Extract the (x, y) coordinate from the center of the cell holding the provided text.  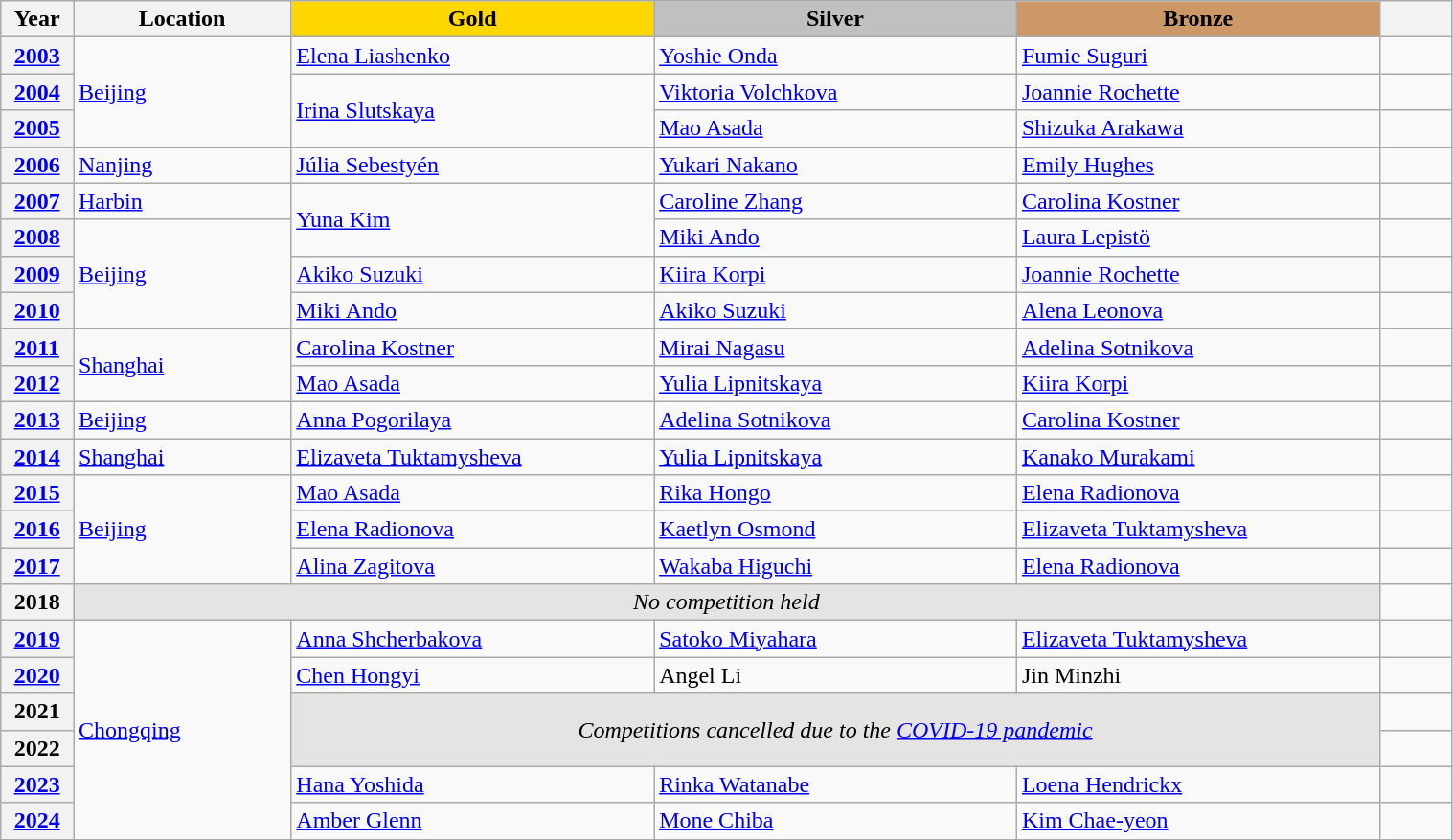
2006 (37, 165)
Amber Glenn (473, 821)
2017 (37, 566)
Location (182, 19)
Chen Hongyi (473, 675)
Satoko Miyahara (835, 639)
Anna Pogorilaya (473, 420)
Mone Chiba (835, 821)
Caroline Zhang (835, 201)
Kim Chae-yeon (1197, 821)
2011 (37, 347)
Kaetlyn Osmond (835, 530)
Harbin (182, 201)
2010 (37, 310)
2015 (37, 493)
Rika Hongo (835, 493)
2020 (37, 675)
Yuna Kim (473, 219)
Loena Hendrickx (1197, 784)
Júlia Sebestyén (473, 165)
Competitions cancelled due to the COVID-19 pandemic (835, 730)
2012 (37, 383)
Yukari Nakano (835, 165)
2003 (37, 56)
2022 (37, 748)
Rinka Watanabe (835, 784)
2007 (37, 201)
Anna Shcherbakova (473, 639)
Elena Liashenko (473, 56)
2009 (37, 274)
2008 (37, 238)
2013 (37, 420)
Shizuka Arakawa (1197, 128)
Hana Yoshida (473, 784)
Viktoria Volchkova (835, 92)
Laura Lepistö (1197, 238)
Yoshie Onda (835, 56)
Gold (473, 19)
2016 (37, 530)
Silver (835, 19)
2014 (37, 457)
Bronze (1197, 19)
2023 (37, 784)
2018 (37, 602)
Year (37, 19)
Emily Hughes (1197, 165)
Irina Slutskaya (473, 110)
2019 (37, 639)
Mirai Nagasu (835, 347)
Kanako Murakami (1197, 457)
2004 (37, 92)
2024 (37, 821)
Alena Leonova (1197, 310)
Chongqing (182, 730)
Jin Minzhi (1197, 675)
2005 (37, 128)
Angel Li (835, 675)
2021 (37, 712)
Wakaba Higuchi (835, 566)
Alina Zagitova (473, 566)
No competition held (726, 602)
Nanjing (182, 165)
Fumie Suguri (1197, 56)
